Scan for the cell matching the given text and deliver its (x, y) coordinate at center. 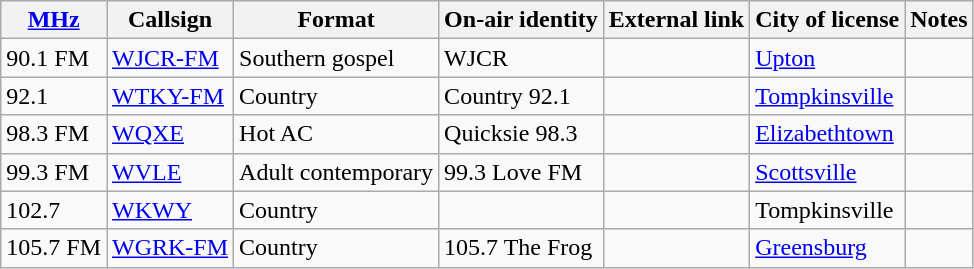
Hot AC (336, 134)
98.3 FM (54, 134)
105.7 The Frog (522, 248)
Notes (939, 20)
90.1 FM (54, 58)
Country 92.1 (522, 96)
MHz (54, 20)
WQXE (170, 134)
Scottsville (828, 172)
WKWY (170, 210)
City of license (828, 20)
WJCR-FM (170, 58)
Elizabethtown (828, 134)
On-air identity (522, 20)
99.3 FM (54, 172)
Quicksie 98.3 (522, 134)
Greensburg (828, 248)
WGRK-FM (170, 248)
Format (336, 20)
WJCR (522, 58)
Callsign (170, 20)
99.3 Love FM (522, 172)
Upton (828, 58)
92.1 (54, 96)
Southern gospel (336, 58)
External link (676, 20)
WTKY-FM (170, 96)
WVLE (170, 172)
Adult contemporary (336, 172)
105.7 FM (54, 248)
102.7 (54, 210)
